Scan for the cell matching the given text and deliver its [X, Y] coordinate at center. 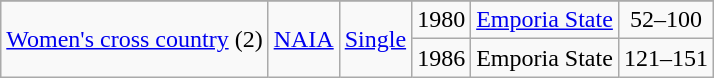
Single [375, 39]
NAIA [304, 39]
1980 [442, 20]
1986 [442, 58]
52–100 [666, 20]
121–151 [666, 58]
Women's cross country (2) [134, 39]
